Find where the given text appears and provide that cell's center as [X, Y] coordinate. 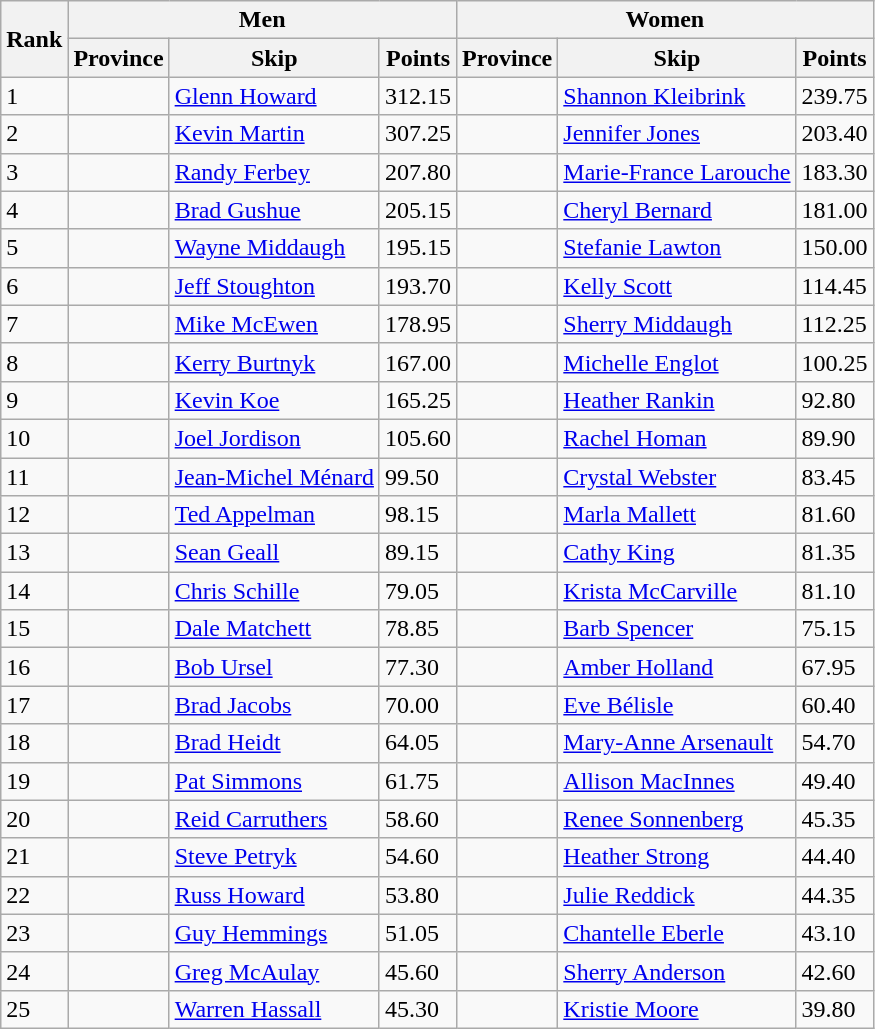
Heather Rankin [677, 400]
61.75 [418, 781]
Chantelle Eberle [677, 933]
Kerry Burtnyk [274, 362]
Renee Sonnenberg [677, 819]
Women [666, 20]
Russ Howard [274, 895]
Joel Jordison [274, 438]
81.60 [834, 515]
193.70 [418, 286]
13 [34, 553]
114.45 [834, 286]
178.95 [418, 324]
Brad Heidt [274, 743]
2 [34, 134]
Rank [34, 39]
Sherry Middaugh [677, 324]
78.85 [418, 629]
1 [34, 96]
21 [34, 857]
45.35 [834, 819]
11 [34, 477]
Heather Strong [677, 857]
Brad Jacobs [274, 705]
Rachel Homan [677, 438]
Mike McEwen [274, 324]
4 [34, 210]
92.80 [834, 400]
44.35 [834, 895]
Stefanie Lawton [677, 248]
Jeff Stoughton [274, 286]
239.75 [834, 96]
77.30 [418, 667]
Marla Mallett [677, 515]
89.15 [418, 553]
181.00 [834, 210]
18 [34, 743]
67.95 [834, 667]
64.05 [418, 743]
165.25 [418, 400]
Warren Hassall [274, 1009]
Dale Matchett [274, 629]
20 [34, 819]
183.30 [834, 172]
12 [34, 515]
Cathy King [677, 553]
Pat Simmons [274, 781]
Steve Petryk [274, 857]
Eve Bélisle [677, 705]
44.40 [834, 857]
Men [262, 20]
100.25 [834, 362]
Bob Ursel [274, 667]
19 [34, 781]
Marie-France Larouche [677, 172]
Amber Holland [677, 667]
45.30 [418, 1009]
9 [34, 400]
8 [34, 362]
3 [34, 172]
Greg McAulay [274, 971]
105.60 [418, 438]
24 [34, 971]
Chris Schille [274, 591]
150.00 [834, 248]
112.25 [834, 324]
205.15 [418, 210]
98.15 [418, 515]
Kevin Koe [274, 400]
Reid Carruthers [274, 819]
45.60 [418, 971]
Sean Geall [274, 553]
6 [34, 286]
Kevin Martin [274, 134]
Jean-Michel Ménard [274, 477]
195.15 [418, 248]
75.15 [834, 629]
Brad Gushue [274, 210]
70.00 [418, 705]
99.50 [418, 477]
14 [34, 591]
25 [34, 1009]
Crystal Webster [677, 477]
Allison MacInnes [677, 781]
22 [34, 895]
79.05 [418, 591]
7 [34, 324]
307.25 [418, 134]
54.60 [418, 857]
15 [34, 629]
51.05 [418, 933]
Sherry Anderson [677, 971]
Mary-Anne Arsenault [677, 743]
23 [34, 933]
60.40 [834, 705]
17 [34, 705]
10 [34, 438]
Glenn Howard [274, 96]
Kristie Moore [677, 1009]
Randy Ferbey [274, 172]
5 [34, 248]
Barb Spencer [677, 629]
Shannon Kleibrink [677, 96]
81.35 [834, 553]
Krista McCarville [677, 591]
Guy Hemmings [274, 933]
Cheryl Bernard [677, 210]
Jennifer Jones [677, 134]
16 [34, 667]
Julie Reddick [677, 895]
58.60 [418, 819]
42.60 [834, 971]
53.80 [418, 895]
Michelle Englot [677, 362]
43.10 [834, 933]
Ted Appelman [274, 515]
89.90 [834, 438]
54.70 [834, 743]
49.40 [834, 781]
39.80 [834, 1009]
81.10 [834, 591]
167.00 [418, 362]
207.80 [418, 172]
312.15 [418, 96]
Kelly Scott [677, 286]
83.45 [834, 477]
Wayne Middaugh [274, 248]
203.40 [834, 134]
